For the text-containing cell, return its midpoint in (X, Y) coordinate format. 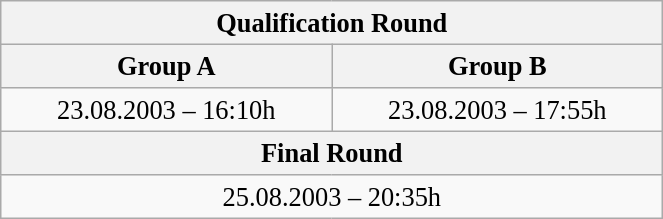
Group A (166, 66)
Group B (498, 66)
25.08.2003 – 20:35h (332, 197)
23.08.2003 – 16:10h (166, 109)
Qualification Round (332, 22)
Final Round (332, 153)
23.08.2003 – 17:55h (498, 109)
